Return (x, y) of the center of cell containing provided text 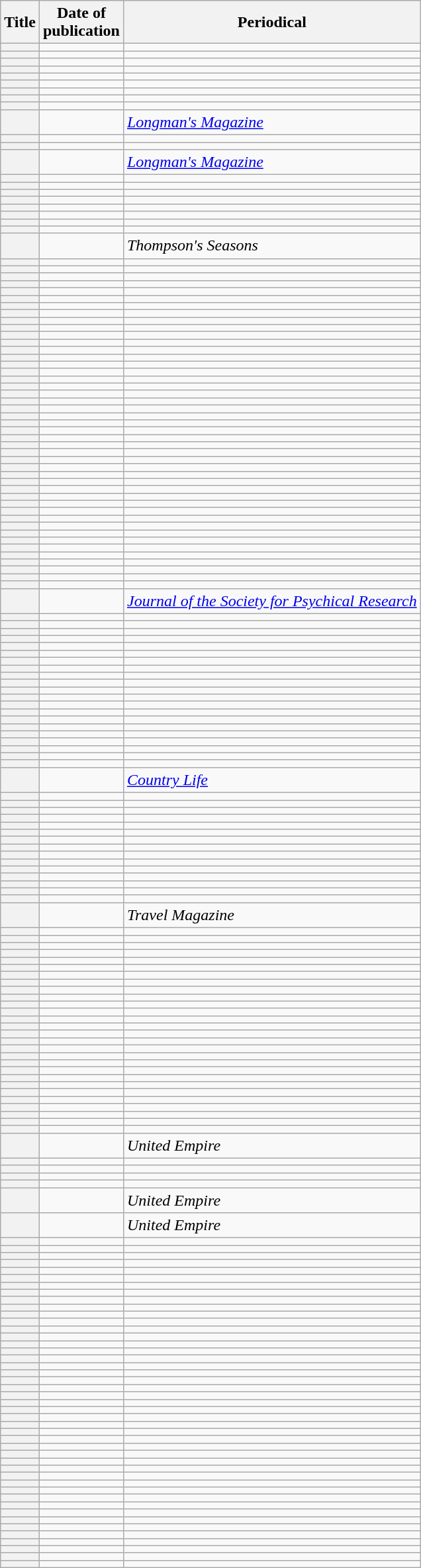
Periodical (271, 23)
Date ofpublication (81, 23)
Country Life (271, 780)
Journal of the Society for Psychical Research (271, 601)
Title (20, 23)
Travel Magazine (271, 915)
Thompson's Seasons (271, 246)
